Detect which cell encompasses the target text, then output its [x, y] center coordinate. 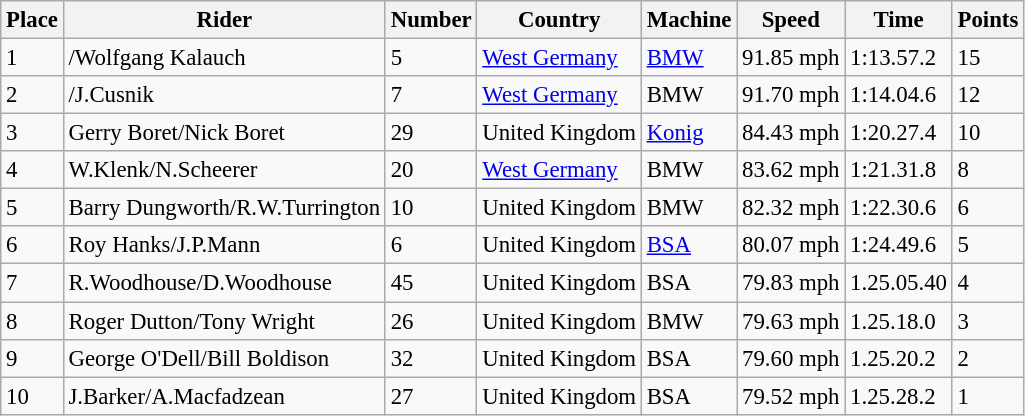
80.07 mph [791, 245]
Points [988, 20]
1.25.20.2 [898, 358]
32 [431, 358]
84.43 mph [791, 133]
R.Woodhouse/D.Woodhouse [224, 283]
45 [431, 283]
Roger Dutton/Tony Wright [224, 321]
Place [32, 20]
1.25.18.0 [898, 321]
1:21.31.8 [898, 170]
27 [431, 396]
Machine [688, 20]
20 [431, 170]
1.25.05.40 [898, 283]
15 [988, 58]
Rider [224, 20]
29 [431, 133]
W.Klenk/N.Scheerer [224, 170]
91.70 mph [791, 95]
Gerry Boret/Nick Boret [224, 133]
12 [988, 95]
79.52 mph [791, 396]
1.25.28.2 [898, 396]
83.62 mph [791, 170]
George O'Dell/Bill Boldison [224, 358]
Time [898, 20]
26 [431, 321]
Number [431, 20]
Roy Hanks/J.P.Mann [224, 245]
1:22.30.6 [898, 208]
82.32 mph [791, 208]
Barry Dungworth/R.W.Turrington [224, 208]
Country [559, 20]
79.83 mph [791, 283]
/J.Cusnik [224, 95]
J.Barker/A.Macfadzean [224, 396]
Speed [791, 20]
1:20.27.4 [898, 133]
Konig [688, 133]
1:13.57.2 [898, 58]
9 [32, 358]
79.63 mph [791, 321]
1:24.49.6 [898, 245]
/Wolfgang Kalauch [224, 58]
1:14.04.6 [898, 95]
91.85 mph [791, 58]
79.60 mph [791, 358]
